Determine the (X, Y) coordinate at the center of the cell enclosing the given text.  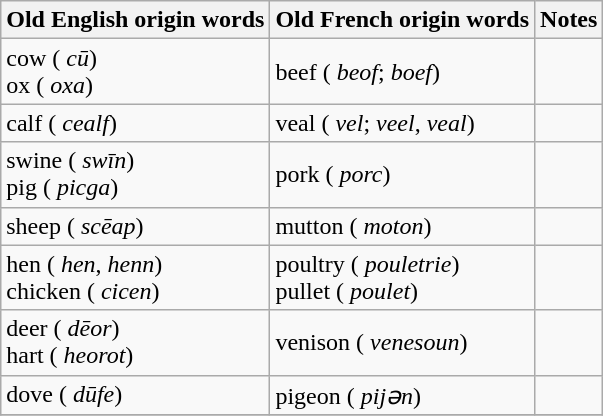
pigeon ( pijən) (402, 395)
Old English origin words (136, 20)
deer ( dēor)hart ( heorot) (136, 342)
veal ( vel; veel, veal) (402, 123)
pork ( porc) (402, 174)
poultry ( pouletrie)pullet ( poulet) (402, 278)
cow ( cū)ox ( oxa) (136, 72)
hen ( hen, henn)chicken ( cicen) (136, 278)
beef ( beof; boef) (402, 72)
dove ( dūfe) (136, 395)
sheep ( scēap) (136, 226)
Old French origin words (402, 20)
calf ( cealf) (136, 123)
swine ( swīn)pig ( picga) (136, 174)
mutton ( moton) (402, 226)
venison ( venesoun) (402, 342)
Notes (569, 20)
